Capture the cell that displays the provided text and extract its (X, Y) central coordinate. 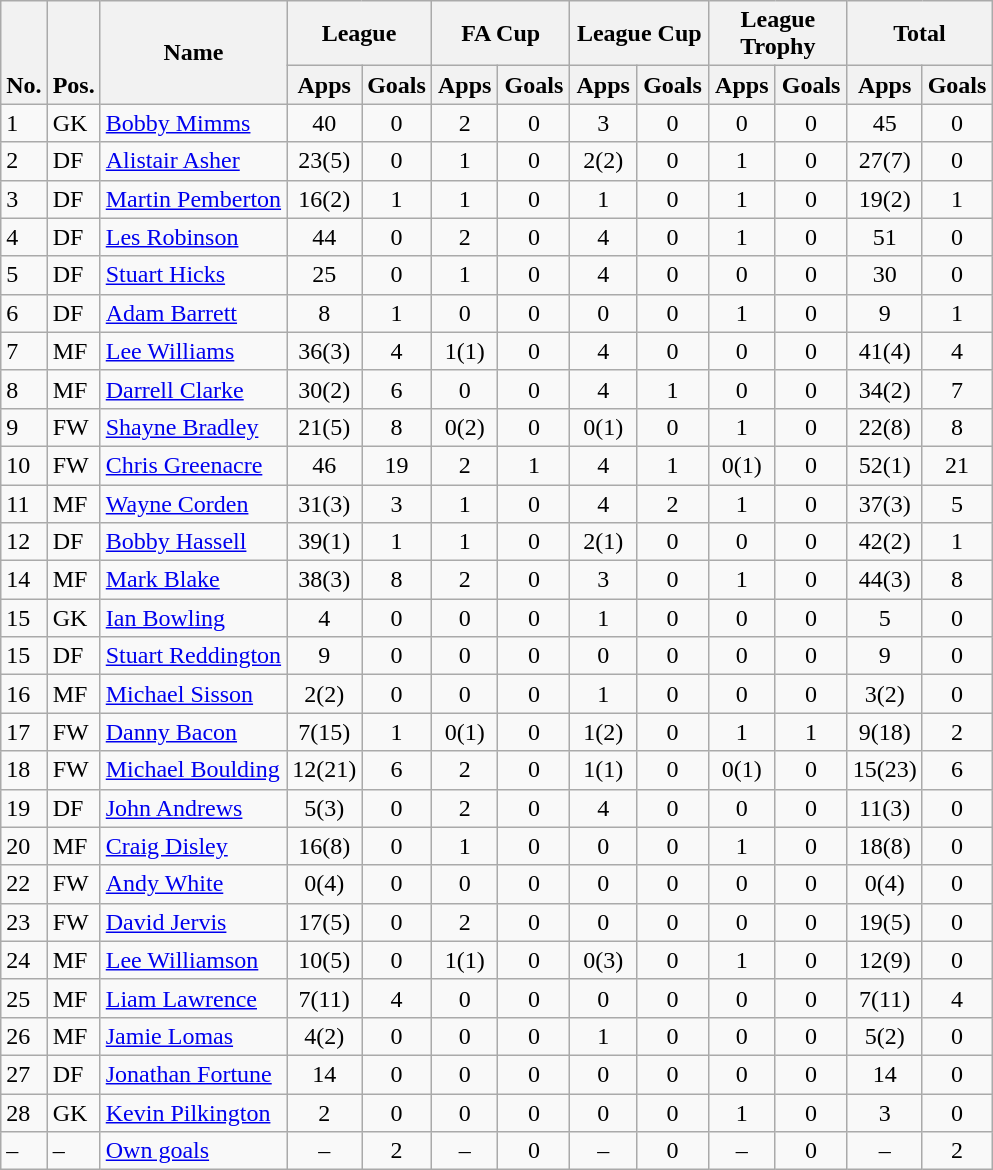
7(15) (324, 732)
34(2) (884, 389)
4(2) (324, 1036)
21(5) (324, 427)
17 (24, 732)
19(5) (884, 922)
Lee Williams (193, 351)
38(3) (324, 580)
Jamie Lomas (193, 1036)
Stuart Hicks (193, 275)
0(2) (464, 427)
5(3) (324, 808)
League Cup (640, 34)
44(3) (884, 580)
Michael Sisson (193, 694)
51 (884, 237)
Bobby Mimms (193, 123)
10(5) (324, 960)
27 (24, 1074)
League Trophy (778, 34)
Kevin Pilkington (193, 1113)
Chris Greenacre (193, 465)
22 (24, 884)
39(1) (324, 542)
Craig Disley (193, 846)
41(4) (884, 351)
16 (24, 694)
Jonathan Fortune (193, 1074)
0(3) (604, 960)
Ian Bowling (193, 618)
36(3) (324, 351)
9(18) (884, 732)
11(3) (884, 808)
22(8) (884, 427)
John Andrews (193, 808)
44 (324, 237)
26 (24, 1036)
31(3) (324, 503)
Name (193, 52)
17(5) (324, 922)
42(2) (884, 542)
Alistair Asher (193, 161)
45 (884, 123)
2(1) (604, 542)
10 (24, 465)
Les Robinson (193, 237)
11 (24, 503)
16(2) (324, 199)
18 (24, 770)
52(1) (884, 465)
Shayne Bradley (193, 427)
46 (324, 465)
David Jervis (193, 922)
27(7) (884, 161)
18(8) (884, 846)
Liam Lawrence (193, 998)
28 (24, 1113)
League (360, 34)
21 (957, 465)
Bobby Hassell (193, 542)
Andy White (193, 884)
Total (920, 34)
1(2) (604, 732)
19(2) (884, 199)
Wayne Corden (193, 503)
Danny Bacon (193, 732)
FA Cup (500, 34)
Stuart Reddington (193, 656)
12 (24, 542)
20 (24, 846)
30 (884, 275)
12(9) (884, 960)
30(2) (324, 389)
5(2) (884, 1036)
37(3) (884, 503)
Own goals (193, 1151)
No. (24, 52)
Lee Williamson (193, 960)
Michael Boulding (193, 770)
40 (324, 123)
15(23) (884, 770)
23 (24, 922)
12(21) (324, 770)
Martin Pemberton (193, 199)
23(5) (324, 161)
Adam Barrett (193, 313)
Mark Blake (193, 580)
3(2) (884, 694)
16(8) (324, 846)
24 (24, 960)
Darrell Clarke (193, 389)
Pos. (74, 52)
